Capture the cell that displays the provided text and extract its [X, Y] central coordinate. 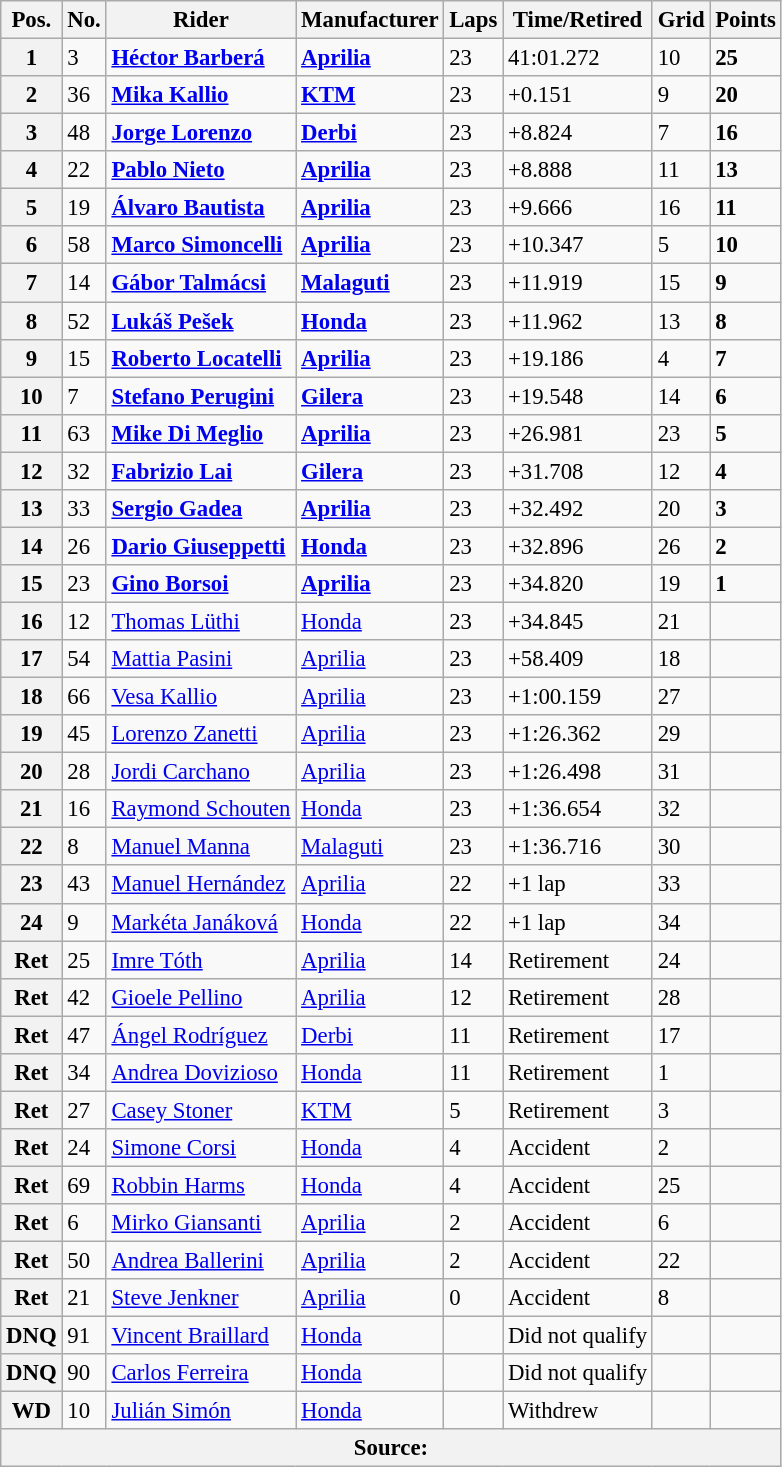
Casey Stoner [201, 1110]
Withdrew [578, 1411]
+19.548 [578, 396]
Álvaro Bautista [201, 208]
Ángel Rodríguez [201, 1035]
Stefano Perugini [201, 396]
91 [84, 1336]
Carlos Ferreira [201, 1373]
Roberto Locatelli [201, 358]
Gábor Talmácsi [201, 283]
Time/Retired [578, 20]
Grid [680, 20]
Vincent Braillard [201, 1336]
WD [32, 1411]
Lorenzo Zanetti [201, 734]
54 [84, 659]
30 [680, 847]
45 [84, 734]
+11.919 [578, 283]
No. [84, 20]
Imre Tóth [201, 960]
Mike Di Meglio [201, 433]
Manuel Hernández [201, 885]
+26.981 [578, 433]
+58.409 [578, 659]
Raymond Schouten [201, 809]
48 [84, 133]
Andrea Dovizioso [201, 1073]
+32.896 [578, 546]
Héctor Barberá [201, 58]
+1:36.716 [578, 847]
+32.492 [578, 509]
Dario Giuseppetti [201, 546]
+19.186 [578, 358]
+8.888 [578, 170]
58 [84, 245]
+1:36.654 [578, 809]
+34.820 [578, 584]
Julián Simón [201, 1411]
Rider [201, 20]
+8.824 [578, 133]
+1:26.362 [578, 734]
Vesa Kallio [201, 697]
Thomas Lüthi [201, 621]
Mika Kallio [201, 95]
Lukáš Pešek [201, 321]
43 [84, 885]
Marco Simoncelli [201, 245]
+10.347 [578, 245]
Mirko Giansanti [201, 1223]
47 [84, 1035]
Gioele Pellino [201, 997]
+31.708 [578, 471]
Steve Jenkner [201, 1298]
Jorge Lorenzo [201, 133]
0 [474, 1298]
Manuel Manna [201, 847]
Sergio Gadea [201, 509]
Points [746, 20]
36 [84, 95]
+11.962 [578, 321]
50 [84, 1261]
Manufacturer [370, 20]
+1:00.159 [578, 697]
66 [84, 697]
Fabrizio Lai [201, 471]
Laps [474, 20]
Pos. [32, 20]
Jordi Carchano [201, 772]
63 [84, 433]
52 [84, 321]
Gino Borsoi [201, 584]
+9.666 [578, 208]
69 [84, 1185]
Simone Corsi [201, 1148]
42 [84, 997]
Robbin Harms [201, 1185]
Andrea Ballerini [201, 1261]
Markéta Janáková [201, 922]
Mattia Pasini [201, 659]
31 [680, 772]
90 [84, 1373]
+34.845 [578, 621]
+1:26.498 [578, 772]
41:01.272 [578, 58]
Pablo Nieto [201, 170]
29 [680, 734]
+0.151 [578, 95]
